Provide the [X, Y] coordinate of the cell's center where the given text is located.  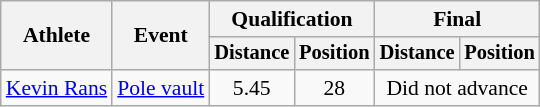
Event [160, 36]
28 [334, 88]
5.45 [252, 88]
Kevin Rans [56, 88]
Athlete [56, 36]
Final [458, 19]
Pole vault [160, 88]
Qualification [292, 19]
Did not advance [458, 88]
